Find where the given text appears and provide that cell's center as [X, Y] coordinate. 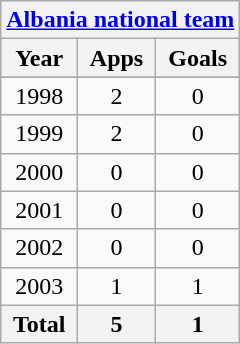
1998 [40, 96]
Goals [197, 58]
5 [117, 324]
2000 [40, 172]
2002 [40, 248]
2001 [40, 210]
Total [40, 324]
Apps [117, 58]
2003 [40, 286]
Albania national team [120, 20]
1999 [40, 134]
Year [40, 58]
